Scan for the cell matching the given text and deliver its (X, Y) coordinate at center. 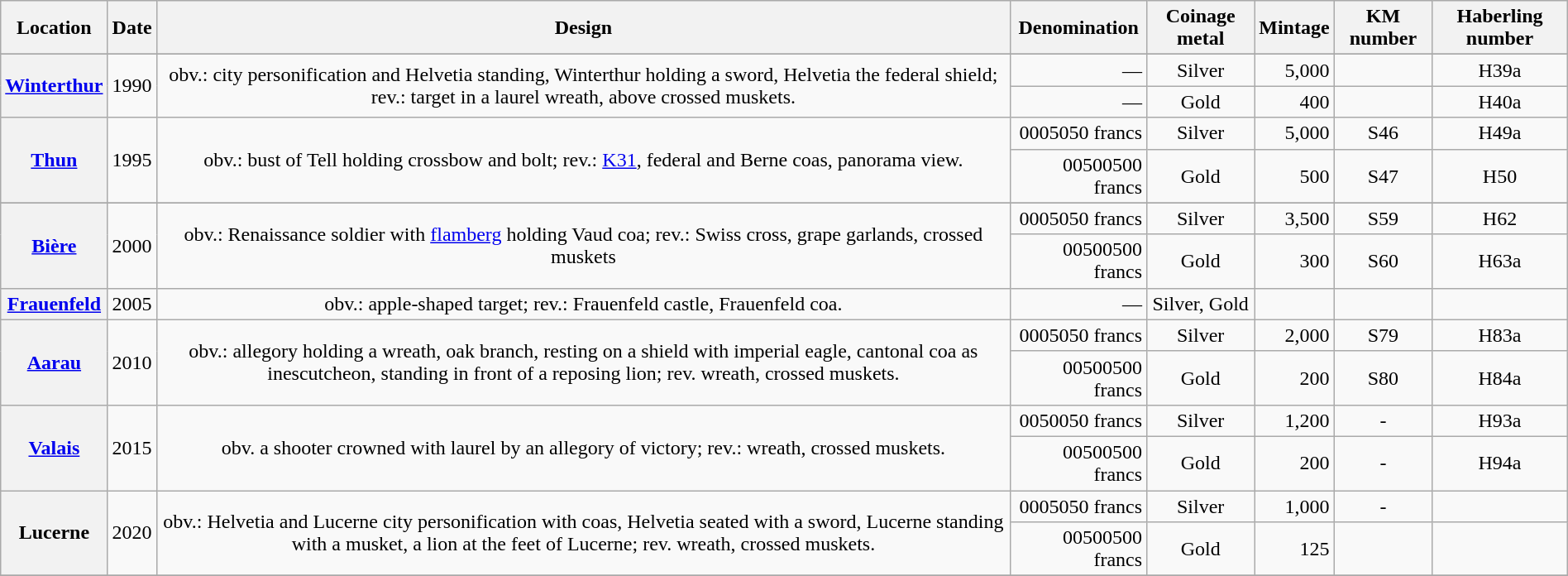
1990 (132, 86)
H62 (1500, 218)
2010 (132, 362)
500 (1294, 175)
S47 (1383, 175)
obv. a shooter crowned with laurel by an allegory of victory; rev.: wreath, crossed muskets. (584, 447)
Frauenfeld (55, 304)
H50 (1500, 175)
2005 (132, 304)
1,000 (1294, 506)
Location (55, 28)
Coinage metal (1201, 28)
125 (1294, 550)
Valais (55, 447)
H84a (1500, 377)
H39a (1500, 70)
Lucerne (55, 533)
Aarau (55, 362)
S80 (1383, 377)
1995 (132, 161)
S79 (1383, 335)
obv.: apple-shaped target; rev.: Frauenfeld castle, Frauenfeld coa. (584, 304)
H40a (1500, 102)
H83a (1500, 335)
2,000 (1294, 335)
Winterthur (55, 86)
obv.: bust of Tell holding crossbow and bolt; rev.: K31, federal and Berne coas, panorama view. (584, 161)
Thun (55, 161)
S60 (1383, 262)
H93a (1500, 420)
2015 (132, 447)
1,200 (1294, 420)
KM number (1383, 28)
S59 (1383, 218)
obv.: Renaissance soldier with flamberg holding Vaud coa; rev.: Swiss cross, grape garlands, crossed muskets (584, 245)
3,500 (1294, 218)
H94a (1500, 463)
2020 (132, 533)
Silver, Gold (1201, 304)
Date (132, 28)
2000 (132, 245)
H63a (1500, 262)
Bière (55, 245)
0050050 francs (1078, 420)
Denomination (1078, 28)
300 (1294, 262)
Design (584, 28)
Mintage (1294, 28)
400 (1294, 102)
S46 (1383, 133)
Haberling number (1500, 28)
H49a (1500, 133)
